Output the (X, Y) coordinate of the center of the cell containing the given text.  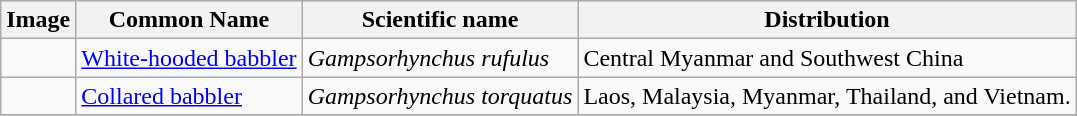
Laos, Malaysia, Myanmar, Thailand, and Vietnam. (827, 96)
Collared babbler (189, 96)
Gampsorhynchus rufulus (440, 58)
Central Myanmar and Southwest China (827, 58)
Image (38, 20)
White-hooded babbler (189, 58)
Common Name (189, 20)
Scientific name (440, 20)
Gampsorhynchus torquatus (440, 96)
Distribution (827, 20)
